Output the [x, y] coordinate of the center of the cell containing the given text.  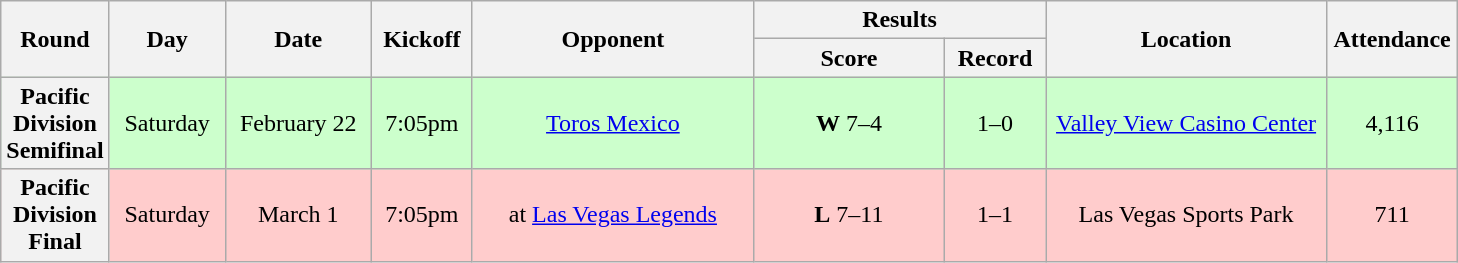
Date [298, 39]
1–1 [994, 215]
1–0 [994, 123]
4,116 [1392, 123]
Valley View Casino Center [1186, 123]
Attendance [1392, 39]
at Las Vegas Legends [612, 215]
Toros Mexico [612, 123]
Record [994, 58]
Location [1186, 39]
Results [899, 20]
Kickoff [422, 39]
Round [55, 39]
Pacific Division Final [55, 215]
Pacific Division Semifinal [55, 123]
Las Vegas Sports Park [1186, 215]
March 1 [298, 215]
Score [848, 58]
W 7–4 [848, 123]
L 7–11 [848, 215]
February 22 [298, 123]
Opponent [612, 39]
Day [167, 39]
711 [1392, 215]
